Extract the [X, Y] coordinate from the center of the cell holding the provided text.  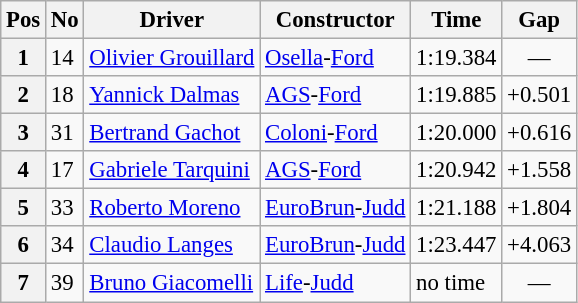
1:19.384 [456, 58]
No [65, 20]
1:20.000 [456, 133]
1:20.942 [456, 170]
7 [24, 283]
Yannick Dalmas [172, 95]
1:19.885 [456, 95]
Coloni-Ford [336, 133]
+1.558 [540, 170]
Bertrand Gachot [172, 133]
14 [65, 58]
no time [456, 283]
1:23.447 [456, 245]
+1.804 [540, 208]
31 [65, 133]
+0.501 [540, 95]
17 [65, 170]
33 [65, 208]
34 [65, 245]
1:21.188 [456, 208]
4 [24, 170]
Life-Judd [336, 283]
+0.616 [540, 133]
Claudio Langes [172, 245]
Bruno Giacomelli [172, 283]
18 [65, 95]
Osella-Ford [336, 58]
1 [24, 58]
Gabriele Tarquini [172, 170]
+4.063 [540, 245]
3 [24, 133]
Pos [24, 20]
5 [24, 208]
Olivier Grouillard [172, 58]
39 [65, 283]
6 [24, 245]
Gap [540, 20]
Time [456, 20]
Roberto Moreno [172, 208]
Driver [172, 20]
2 [24, 95]
Constructor [336, 20]
